From the cell containing the given text, extract its center point as [X, Y] coordinate. 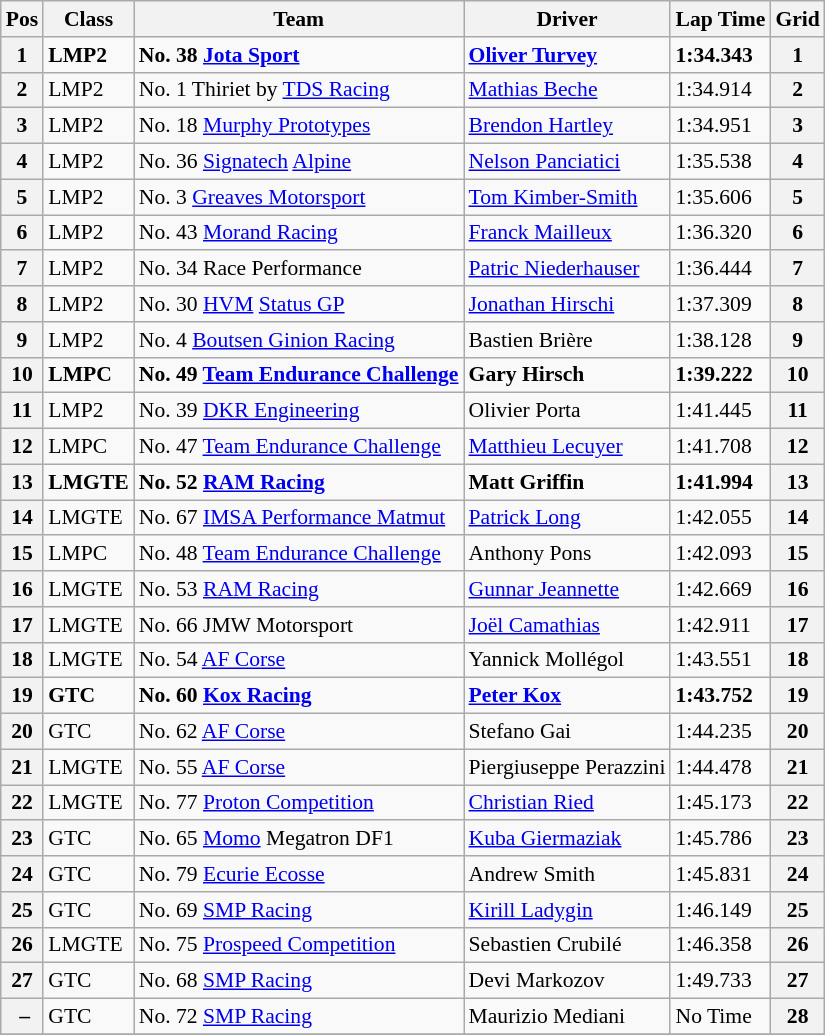
1:41.708 [720, 447]
1:42.055 [720, 518]
No. 62 AF Corse [299, 732]
1:43.551 [720, 660]
No. 47 Team Endurance Challenge [299, 447]
Team [299, 19]
Patric Niederhauser [568, 269]
1:45.786 [720, 839]
Bastien Brière [568, 340]
No. 43 Morand Racing [299, 233]
Driver [568, 19]
1:41.445 [720, 411]
No. 3 Greaves Motorsport [299, 197]
Stefano Gai [568, 732]
Peter Kox [568, 696]
1:39.222 [720, 375]
1:49.733 [720, 981]
1:38.128 [720, 340]
Pos [22, 19]
No. 52 RAM Racing [299, 482]
Kirill Ladygin [568, 910]
1:34.343 [720, 55]
Joël Camathias [568, 625]
1:34.951 [720, 126]
28 [798, 1017]
No. 4 Boutsen Ginion Racing [299, 340]
1:34.914 [720, 90]
Matthieu Lecuyer [568, 447]
No. 54 AF Corse [299, 660]
No. 67 IMSA Performance Matmut [299, 518]
Gary Hirsch [568, 375]
No. 34 Race Performance [299, 269]
No. 66 JMW Motorsport [299, 625]
No. 30 HVM Status GP [299, 304]
1:35.538 [720, 162]
1:42.669 [720, 589]
Mathias Beche [568, 90]
Grid [798, 19]
Patrick Long [568, 518]
No. 69 SMP Racing [299, 910]
1:45.173 [720, 803]
No. 79 Ecurie Ecosse [299, 874]
1:36.320 [720, 233]
No. 77 Proton Competition [299, 803]
Tom Kimber-Smith [568, 197]
Devi Markozov [568, 981]
No. 65 Momo Megatron DF1 [299, 839]
Yannick Mollégol [568, 660]
1:46.149 [720, 910]
Matt Griffin [568, 482]
Gunnar Jeannette [568, 589]
1:45.831 [720, 874]
Jonathan Hirschi [568, 304]
– [22, 1017]
No. 72 SMP Racing [299, 1017]
Maurizio Mediani [568, 1017]
1:37.309 [720, 304]
Oliver Turvey [568, 55]
Class [88, 19]
Andrew Smith [568, 874]
1:44.478 [720, 767]
No. 36 Signatech Alpine [299, 162]
Brendon Hartley [568, 126]
1:44.235 [720, 732]
Nelson Panciatici [568, 162]
No. 38 Jota Sport [299, 55]
No. 53 RAM Racing [299, 589]
Kuba Giermaziak [568, 839]
1:36.444 [720, 269]
No Time [720, 1017]
Piergiuseppe Perazzini [568, 767]
1:35.606 [720, 197]
No. 75 Prospeed Competition [299, 945]
Lap Time [720, 19]
Franck Mailleux [568, 233]
1:41.994 [720, 482]
1:42.911 [720, 625]
1:43.752 [720, 696]
1:42.093 [720, 554]
Christian Ried [568, 803]
1:46.358 [720, 945]
No. 39 DKR Engineering [299, 411]
Olivier Porta [568, 411]
Anthony Pons [568, 554]
No. 1 Thiriet by TDS Racing [299, 90]
No. 18 Murphy Prototypes [299, 126]
No. 60 Kox Racing [299, 696]
No. 49 Team Endurance Challenge [299, 375]
No. 55 AF Corse [299, 767]
No. 68 SMP Racing [299, 981]
No. 48 Team Endurance Challenge [299, 554]
Sebastien Crubilé [568, 945]
